Return [x, y] of the center of cell containing provided text 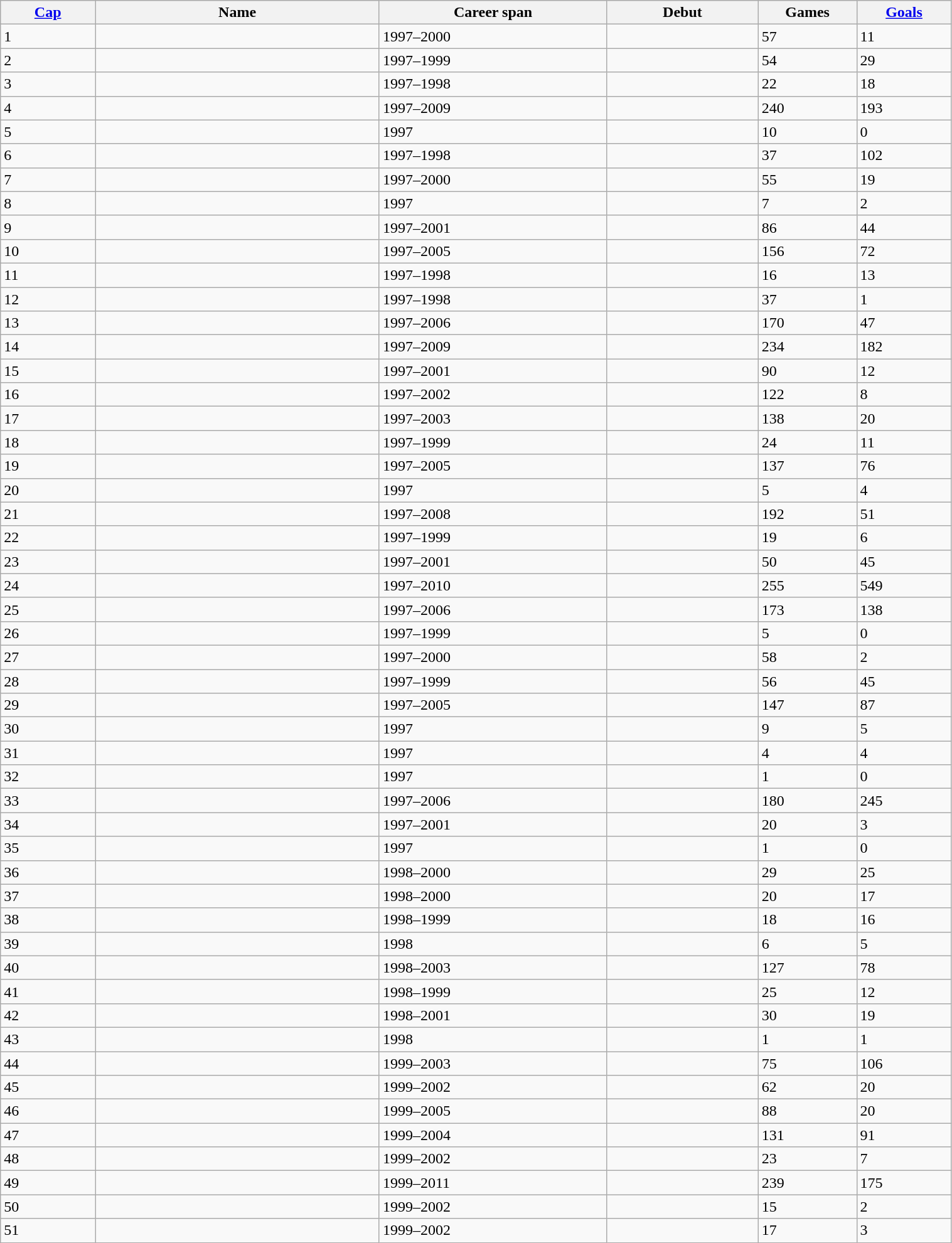
192 [807, 514]
Games [807, 13]
90 [807, 371]
245 [904, 801]
131 [807, 1135]
Career span [493, 13]
48 [48, 1159]
42 [48, 1015]
55 [807, 179]
Goals [904, 13]
1997–2002 [493, 395]
14 [48, 347]
180 [807, 801]
86 [807, 227]
137 [807, 466]
1999–2005 [493, 1111]
72 [904, 251]
49 [48, 1183]
1999–2003 [493, 1064]
34 [48, 824]
Cap [48, 13]
1997–2003 [493, 419]
75 [807, 1064]
122 [807, 395]
38 [48, 920]
87 [904, 705]
31 [48, 753]
549 [904, 585]
Name [237, 13]
173 [807, 609]
1997–2008 [493, 514]
56 [807, 681]
156 [807, 251]
1999–2011 [493, 1183]
21 [48, 514]
35 [48, 848]
54 [807, 60]
26 [48, 633]
1997–2010 [493, 585]
182 [904, 347]
170 [807, 323]
46 [48, 1111]
102 [904, 156]
41 [48, 991]
43 [48, 1039]
36 [48, 872]
91 [904, 1135]
78 [904, 968]
33 [48, 801]
175 [904, 1183]
28 [48, 681]
40 [48, 968]
32 [48, 777]
147 [807, 705]
106 [904, 1064]
255 [807, 585]
127 [807, 968]
Debut [683, 13]
239 [807, 1183]
27 [48, 657]
1998–2003 [493, 968]
1999–2004 [493, 1135]
193 [904, 108]
57 [807, 36]
62 [807, 1087]
39 [48, 944]
88 [807, 1111]
234 [807, 347]
1998–2001 [493, 1015]
240 [807, 108]
76 [904, 466]
58 [807, 657]
